Search for the cell housing the specified text and yield its [x, y] center coordinate. 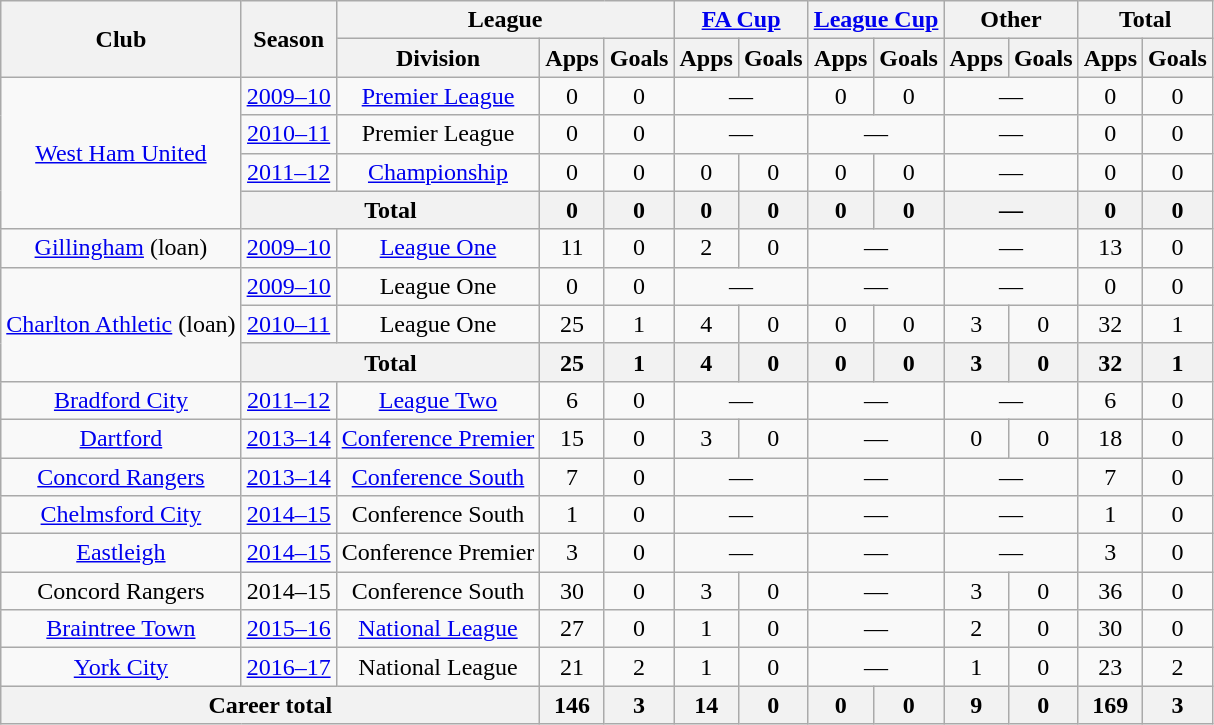
23 [1110, 667]
169 [1110, 705]
9 [976, 705]
Season [288, 39]
York City [121, 667]
Gillingham (loan) [121, 248]
FA Cup [741, 20]
146 [572, 705]
League Two [438, 400]
Dartford [121, 438]
36 [1110, 591]
Club [121, 39]
League Cup [876, 20]
11 [572, 248]
21 [572, 667]
Championship [438, 172]
Charlton Athletic (loan) [121, 324]
Eastleigh [121, 553]
Bradford City [121, 400]
13 [1110, 248]
Braintree Town [121, 629]
Division [438, 58]
Other [1011, 20]
18 [1110, 438]
14 [706, 705]
27 [572, 629]
15 [572, 438]
League [505, 20]
Chelmsford City [121, 515]
2015–16 [288, 629]
West Ham United [121, 153]
2016–17 [288, 667]
Career total [270, 705]
